Identify which cell holds the provided text, then report its (x, y) central coordinate. 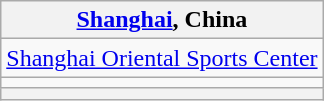
Shanghai Oriental Sports Center (162, 58)
Shanghai, China (162, 20)
